For the text-containing cell, return its midpoint in [X, Y] coordinate format. 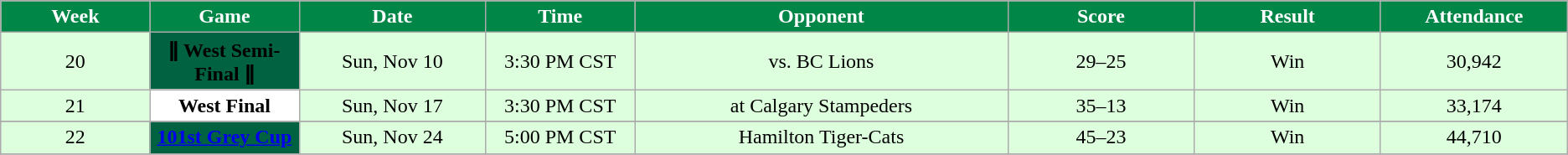
22 [75, 137]
20 [75, 61]
Game [224, 17]
Opponent [821, 17]
35–13 [1101, 106]
Hamilton Tiger-Cats [821, 137]
at Calgary Stampeders [821, 106]
Date [392, 17]
West Final [224, 106]
Sun, Nov 17 [392, 106]
101st Grey Cup [224, 137]
vs. BC Lions [821, 61]
Sun, Nov 24 [392, 137]
Time [560, 17]
30,942 [1474, 61]
21 [75, 106]
Score [1101, 17]
33,174 [1474, 106]
Result [1288, 17]
ǁ West Semi-Final ǁ [224, 61]
Sun, Nov 10 [392, 61]
Week [75, 17]
Attendance [1474, 17]
29–25 [1101, 61]
45–23 [1101, 137]
44,710 [1474, 137]
5:00 PM CST [560, 137]
